Pinpoint the cell where the given text exists, returning its (X, Y) midpoint coordinate. 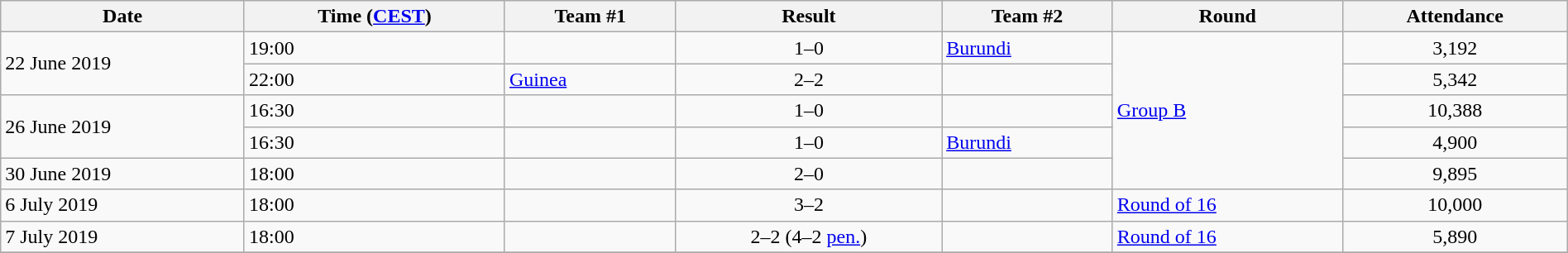
22:00 (374, 79)
Team #1 (590, 17)
22 June 2019 (122, 64)
4,900 (1455, 142)
10,388 (1455, 111)
10,000 (1455, 205)
5,890 (1455, 236)
Result (809, 17)
9,895 (1455, 174)
Round (1227, 17)
Attendance (1455, 17)
19:00 (374, 48)
6 July 2019 (122, 205)
26 June 2019 (122, 126)
3–2 (809, 205)
Team #2 (1027, 17)
2–2 (4–2 pen.) (809, 236)
Group B (1227, 111)
Date (122, 17)
3,192 (1455, 48)
5,342 (1455, 79)
30 June 2019 (122, 174)
Guinea (590, 79)
7 July 2019 (122, 236)
Time (CEST) (374, 17)
2–0 (809, 174)
2–2 (809, 79)
